Provide the (X, Y) coordinate of the cell's center where the given text is located.  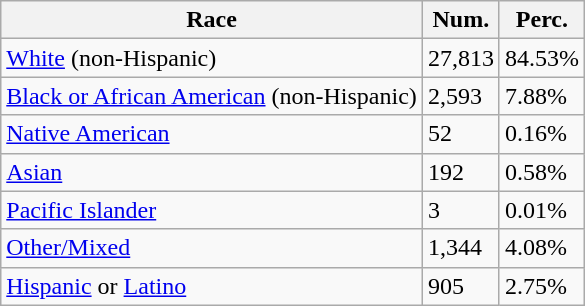
Asian (212, 172)
3 (460, 210)
84.53% (542, 58)
Race (212, 20)
0.01% (542, 210)
White (non-Hispanic) (212, 58)
Black or African American (non-Hispanic) (212, 96)
2.75% (542, 286)
27,813 (460, 58)
Perc. (542, 20)
1,344 (460, 248)
4.08% (542, 248)
52 (460, 134)
Native American (212, 134)
Hispanic or Latino (212, 286)
7.88% (542, 96)
Other/Mixed (212, 248)
2,593 (460, 96)
905 (460, 286)
192 (460, 172)
0.58% (542, 172)
Pacific Islander (212, 210)
0.16% (542, 134)
Num. (460, 20)
